For the text-containing cell, return its midpoint in [x, y] coordinate format. 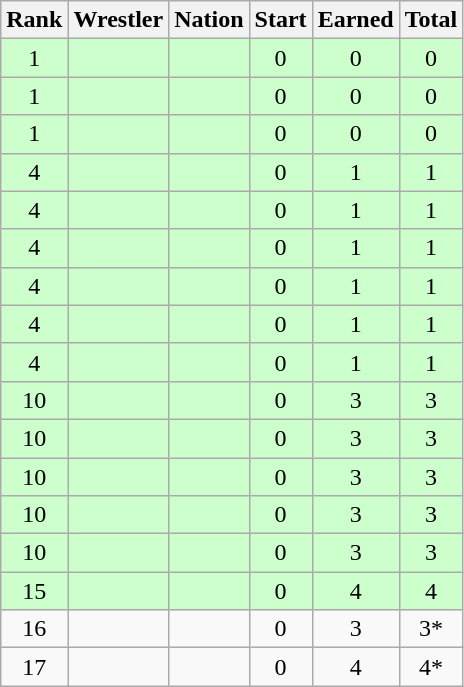
Rank [34, 20]
17 [34, 667]
Total [431, 20]
15 [34, 591]
Wrestler [118, 20]
4* [431, 667]
16 [34, 629]
Earned [356, 20]
Nation [209, 20]
Start [280, 20]
3* [431, 629]
